Identify which cell holds the provided text, then report its (x, y) central coordinate. 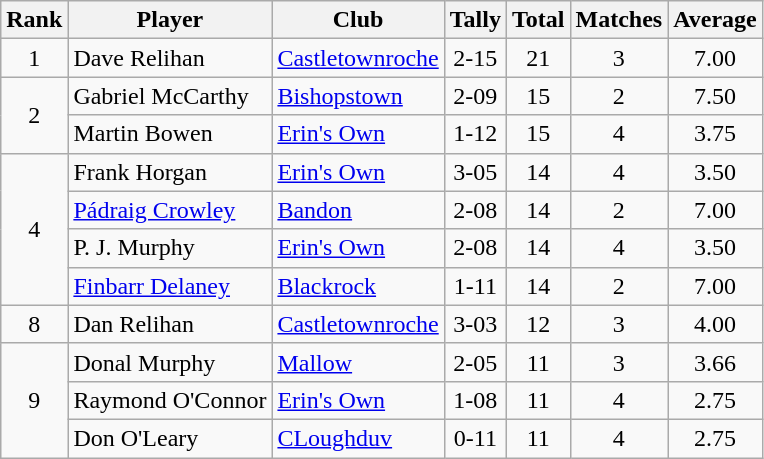
2-09 (475, 96)
8 (34, 324)
Pádraig Crowley (170, 210)
Dan Relihan (170, 324)
Tally (475, 20)
3.66 (716, 362)
3-03 (475, 324)
Total (538, 20)
Raymond O'Connor (170, 400)
Mallow (358, 362)
7.50 (716, 96)
Player (170, 20)
Dave Relihan (170, 58)
9 (34, 400)
0-11 (475, 438)
3-05 (475, 172)
Donal Murphy (170, 362)
2-15 (475, 58)
3.75 (716, 134)
1 (34, 58)
4.00 (716, 324)
Don O'Leary (170, 438)
P. J. Murphy (170, 248)
Club (358, 20)
1-11 (475, 286)
Rank (34, 20)
12 (538, 324)
Blackrock (358, 286)
2-05 (475, 362)
Bishopstown (358, 96)
21 (538, 58)
1-12 (475, 134)
Average (716, 20)
1-08 (475, 400)
Bandon (358, 210)
Gabriel McCarthy (170, 96)
Matches (619, 20)
Finbarr Delaney (170, 286)
CLoughduv (358, 438)
Frank Horgan (170, 172)
Martin Bowen (170, 134)
